Locate the cell with the specified text and output its (X, Y) center coordinate. 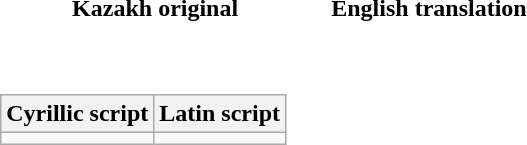
Cyrillic script (78, 114)
Latin script (220, 114)
